Provide the (X, Y) coordinate of the cell's center where the given text is located.  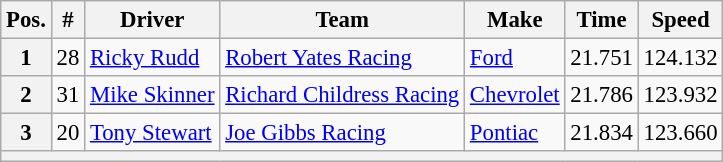
28 (68, 58)
Time (602, 20)
Joe Gibbs Racing (342, 133)
3 (26, 133)
Pos. (26, 20)
123.932 (680, 95)
Make (515, 20)
Richard Childress Racing (342, 95)
31 (68, 95)
20 (68, 133)
Pontiac (515, 133)
# (68, 20)
Speed (680, 20)
2 (26, 95)
21.751 (602, 58)
21.786 (602, 95)
Team (342, 20)
21.834 (602, 133)
Driver (152, 20)
Ricky Rudd (152, 58)
Chevrolet (515, 95)
124.132 (680, 58)
Ford (515, 58)
123.660 (680, 133)
Tony Stewart (152, 133)
1 (26, 58)
Mike Skinner (152, 95)
Robert Yates Racing (342, 58)
